Locate the cell with the specified text and output its [X, Y] center coordinate. 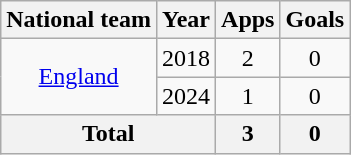
1 [248, 96]
England [79, 77]
Apps [248, 20]
2 [248, 58]
Year [186, 20]
2018 [186, 58]
3 [248, 134]
Total [108, 134]
National team [79, 20]
Goals [315, 20]
2024 [186, 96]
